Output the [X, Y] coordinate of the center of the cell containing the given text.  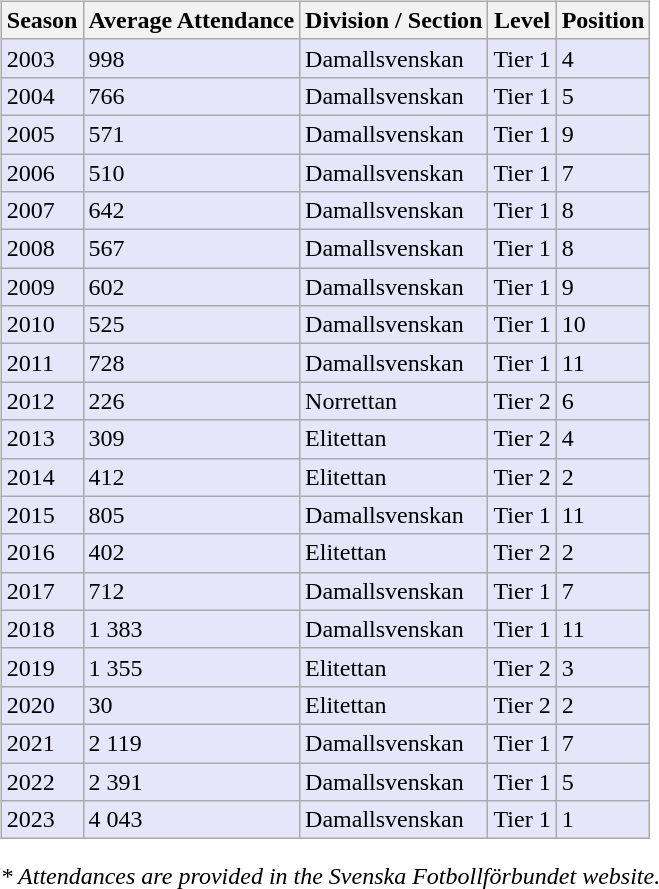
2016 [42, 553]
525 [192, 325]
2013 [42, 439]
2015 [42, 515]
Season [42, 20]
642 [192, 211]
309 [192, 439]
2005 [42, 134]
2012 [42, 401]
1 355 [192, 667]
2010 [42, 325]
1 383 [192, 629]
2018 [42, 629]
30 [192, 705]
Average Attendance [192, 20]
712 [192, 591]
Level [522, 20]
2003 [42, 58]
998 [192, 58]
402 [192, 553]
805 [192, 515]
2 391 [192, 781]
571 [192, 134]
4 043 [192, 820]
602 [192, 287]
510 [192, 173]
2008 [42, 249]
2023 [42, 820]
412 [192, 477]
2020 [42, 705]
2006 [42, 173]
2021 [42, 743]
3 [603, 667]
2009 [42, 287]
766 [192, 96]
728 [192, 363]
2014 [42, 477]
226 [192, 401]
1 [603, 820]
Division / Section [394, 20]
2022 [42, 781]
2007 [42, 211]
2004 [42, 96]
2 119 [192, 743]
2011 [42, 363]
2017 [42, 591]
567 [192, 249]
10 [603, 325]
2019 [42, 667]
6 [603, 401]
Norrettan [394, 401]
Position [603, 20]
